Identify which cell holds the provided text, then report its [X, Y] central coordinate. 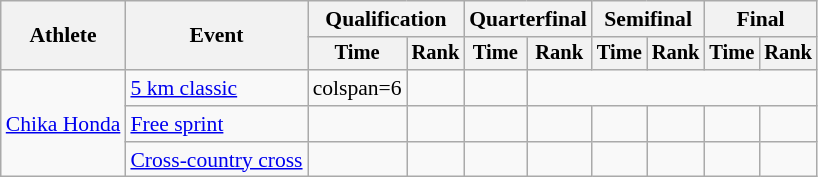
Chika Honda [64, 124]
Event [216, 36]
Qualification [386, 19]
colspan=6 [358, 88]
5 km classic [216, 88]
Semifinal [648, 19]
Final [760, 19]
Athlete [64, 36]
Free sprint [216, 124]
Quarterfinal [528, 19]
